Locate the cell with the specified text and output its (x, y) center coordinate. 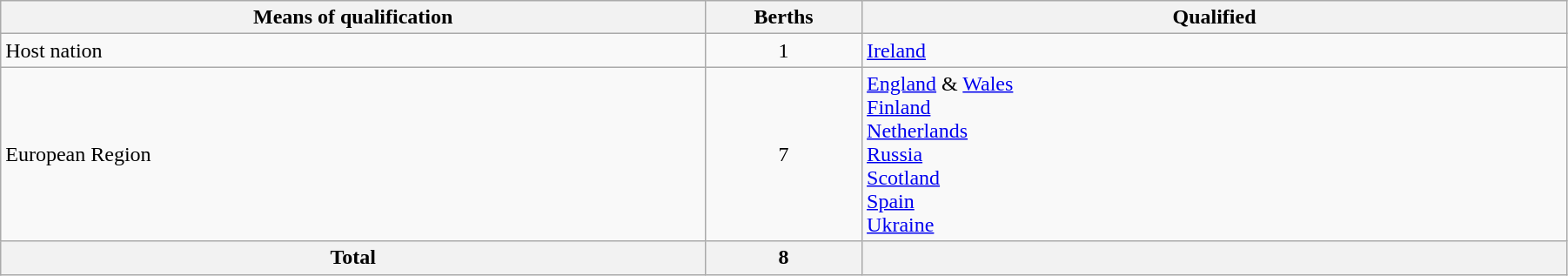
Host nation (353, 50)
Ireland (1215, 50)
Total (353, 258)
Qualified (1215, 17)
8 (784, 258)
England & Wales Finland Netherlands Russia Scotland Spain Ukraine (1215, 154)
Berths (784, 17)
1 (784, 50)
7 (784, 154)
European Region (353, 154)
Means of qualification (353, 17)
